Return the (X, Y) coordinate for the center point of the cell that contains the specified text.  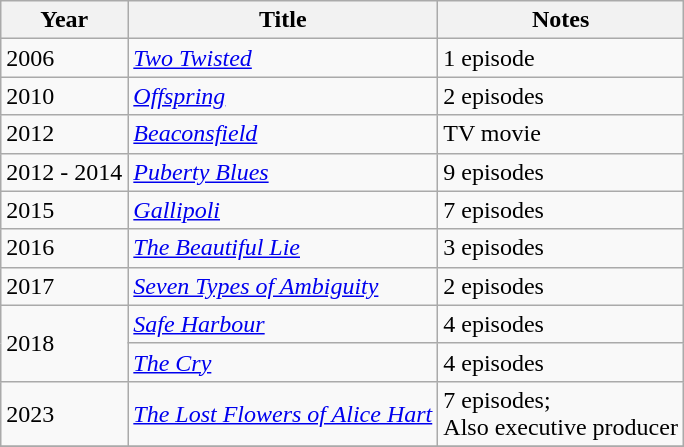
3 episodes (561, 248)
Puberty Blues (283, 172)
2023 (64, 414)
Gallipoli (283, 210)
7 episodes (561, 210)
2012 - 2014 (64, 172)
Safe Harbour (283, 324)
The Beautiful Lie (283, 248)
2012 (64, 134)
Seven Types of Ambiguity (283, 286)
Two Twisted (283, 58)
2017 (64, 286)
Year (64, 20)
2015 (64, 210)
9 episodes (561, 172)
2006 (64, 58)
Notes (561, 20)
1 episode (561, 58)
Beaconsfield (283, 134)
The Cry (283, 362)
2018 (64, 343)
Title (283, 20)
TV movie (561, 134)
2016 (64, 248)
Offspring (283, 96)
7 episodes;Also executive producer (561, 414)
The Lost Flowers of Alice Hart (283, 414)
2010 (64, 96)
